Find where the given text appears and provide that cell's center as (x, y) coordinate. 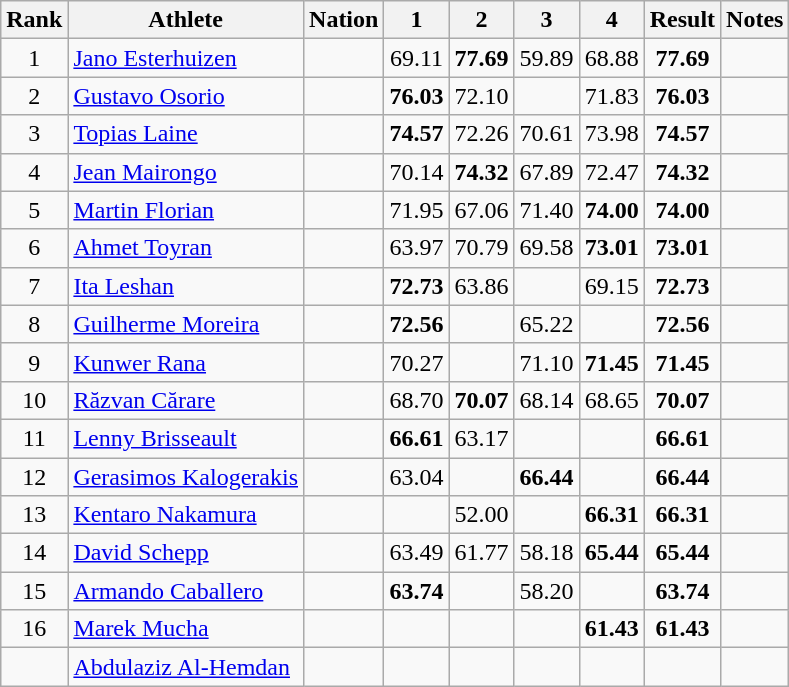
14 (34, 553)
69.15 (612, 286)
71.83 (612, 96)
58.18 (546, 553)
16 (34, 629)
13 (34, 515)
Kentaro Nakamura (186, 515)
Jean Mairongo (186, 172)
Rank (34, 20)
70.14 (416, 172)
Kunwer Rana (186, 362)
72.47 (612, 172)
67.06 (482, 210)
61.77 (482, 553)
7 (34, 286)
67.89 (546, 172)
David Schepp (186, 553)
5 (34, 210)
71.40 (546, 210)
65.22 (546, 324)
Topias Laine (186, 134)
Guilherme Moreira (186, 324)
9 (34, 362)
Athlete (186, 20)
52.00 (482, 515)
Ahmet Toyran (186, 248)
8 (34, 324)
71.95 (416, 210)
Armando Caballero (186, 591)
6 (34, 248)
11 (34, 438)
Martin Florian (186, 210)
Jano Esterhuizen (186, 58)
58.20 (546, 591)
Notes (755, 20)
Result (682, 20)
68.70 (416, 400)
68.88 (612, 58)
59.89 (546, 58)
Lenny Brisseault (186, 438)
72.26 (482, 134)
12 (34, 477)
Răzvan Cărare (186, 400)
73.98 (612, 134)
68.65 (612, 400)
63.97 (416, 248)
Ita Leshan (186, 286)
69.58 (546, 248)
69.11 (416, 58)
63.17 (482, 438)
68.14 (546, 400)
63.86 (482, 286)
Gerasimos Kalogerakis (186, 477)
70.27 (416, 362)
63.04 (416, 477)
70.61 (546, 134)
Abdulaziz Al-Hemdan (186, 667)
71.10 (546, 362)
Nation (344, 20)
63.49 (416, 553)
Marek Mucha (186, 629)
10 (34, 400)
72.10 (482, 96)
15 (34, 591)
Gustavo Osorio (186, 96)
70.79 (482, 248)
